Extract the (X, Y) coordinate from the center of the cell holding the provided text.  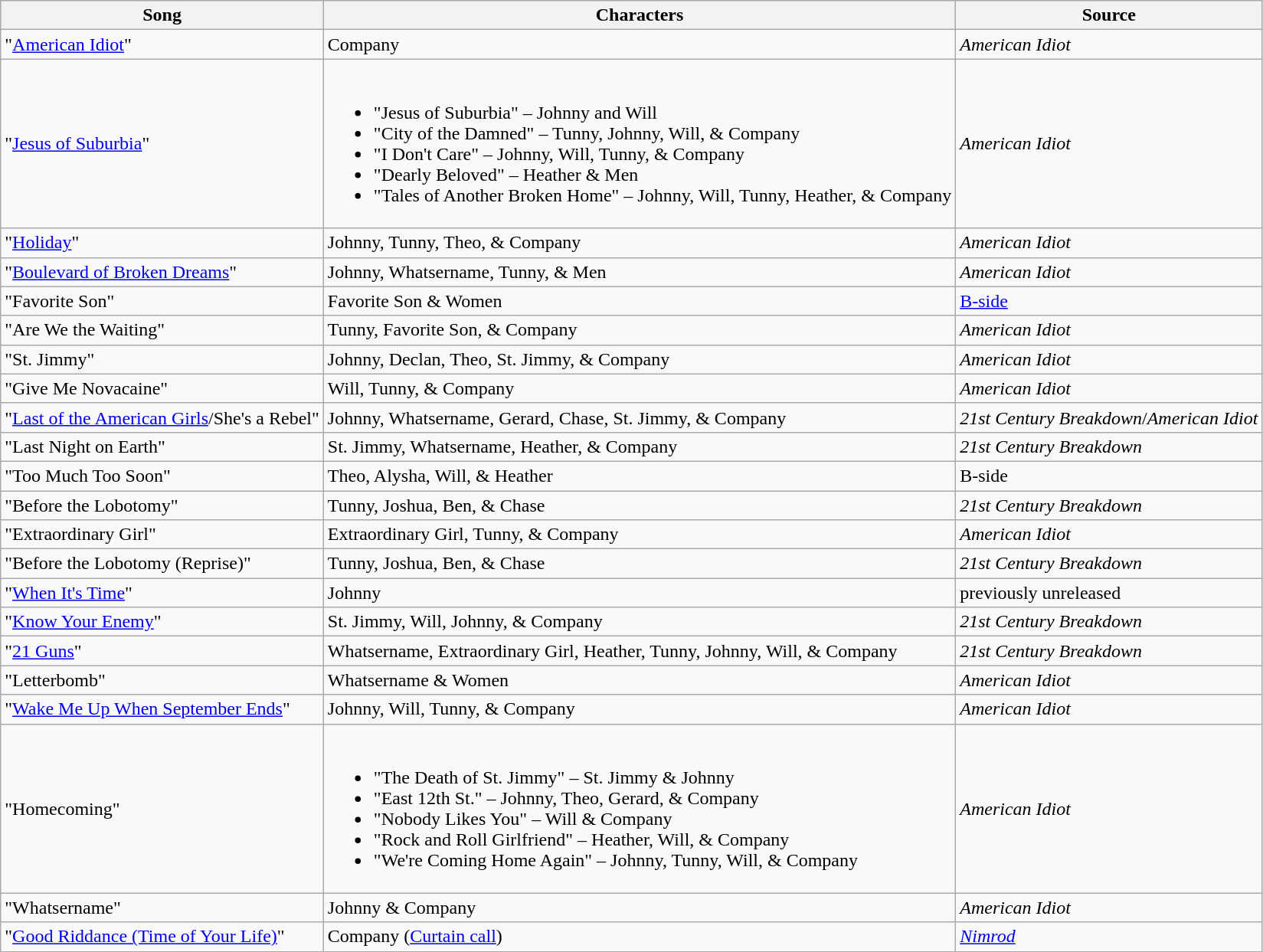
"Are We the Waiting" (162, 330)
"Whatsername" (162, 908)
"Good Riddance (Time of Your Life)" (162, 937)
"Wake Me Up When September Ends" (162, 709)
"Favorite Son" (162, 301)
Company (639, 44)
Johnny & Company (639, 908)
previously unreleased (1109, 593)
"American Idiot" (162, 44)
Will, Tunny, & Company (639, 388)
"Holiday" (162, 243)
Johnny, Whatsername, Gerard, Chase, St. Jimmy, & Company (639, 417)
"Boulevard of Broken Dreams" (162, 272)
Theo, Alysha, Will, & Heather (639, 476)
Whatsername, Extraordinary Girl, Heather, Tunny, Johnny, Will, & Company (639, 651)
"Too Much Too Soon" (162, 476)
"Give Me Novacaine" (162, 388)
"Letterbomb" (162, 680)
"Extraordinary Girl" (162, 535)
"St. Jimmy" (162, 359)
Johnny, Will, Tunny, & Company (639, 709)
Tunny, Favorite Son, & Company (639, 330)
"When It's Time" (162, 593)
Johnny, Declan, Theo, St. Jimmy, & Company (639, 359)
Whatsername & Women (639, 680)
"Jesus of Suburbia" (162, 144)
"Last of the American Girls/She's a Rebel" (162, 417)
Source (1109, 15)
"Know Your Enemy" (162, 622)
Song (162, 15)
Johnny (639, 593)
Company (Curtain call) (639, 937)
"Last Night on Earth" (162, 447)
Characters (639, 15)
Johnny, Tunny, Theo, & Company (639, 243)
Nimrod (1109, 937)
21st Century Breakdown/American Idiot (1109, 417)
St. Jimmy, Whatsername, Heather, & Company (639, 447)
Favorite Son & Women (639, 301)
"Before the Lobotomy" (162, 505)
St. Jimmy, Will, Johnny, & Company (639, 622)
"21 Guns" (162, 651)
"Before the Lobotomy (Reprise)" (162, 564)
Johnny, Whatsername, Tunny, & Men (639, 272)
"Homecoming" (162, 809)
Extraordinary Girl, Tunny, & Company (639, 535)
